Locate the cell with the specified text and output its (x, y) center coordinate. 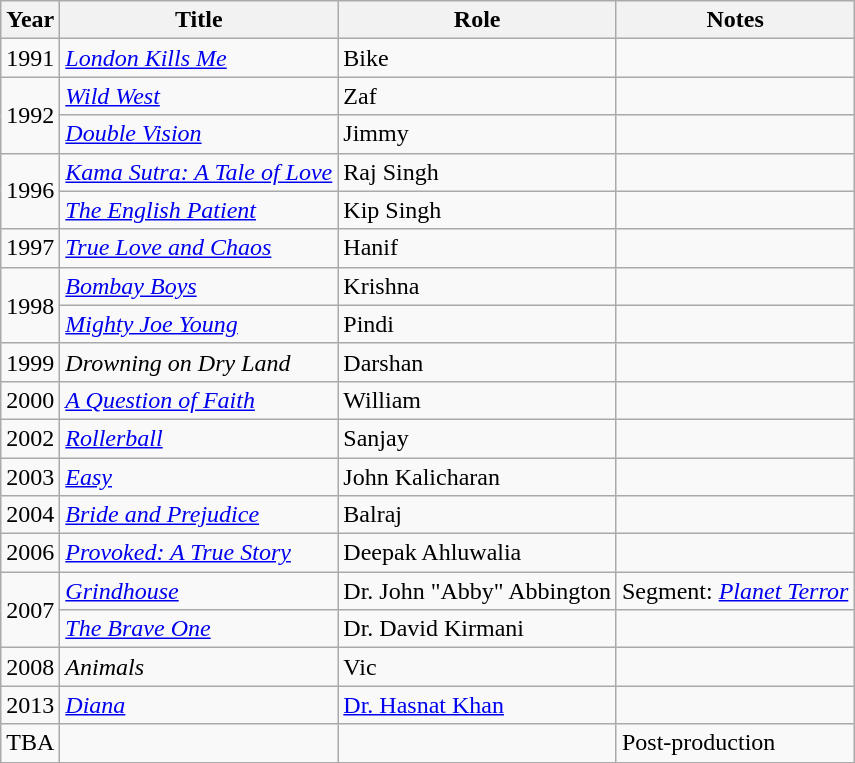
Notes (734, 20)
Bombay Boys (199, 286)
Kip Singh (478, 210)
Vic (478, 667)
1998 (30, 305)
Bride and Prejudice (199, 515)
TBA (30, 743)
2004 (30, 515)
2006 (30, 553)
Darshan (478, 362)
Post-production (734, 743)
Role (478, 20)
Grindhouse (199, 591)
2013 (30, 705)
Easy (199, 477)
Mighty Joe Young (199, 324)
Dr. Hasnat Khan (478, 705)
2003 (30, 477)
2002 (30, 438)
A Question of Faith (199, 400)
The English Patient (199, 210)
Drowning on Dry Land (199, 362)
True Love and Chaos (199, 248)
Double Vision (199, 134)
1996 (30, 191)
1999 (30, 362)
Kama Sutra: A Tale of Love (199, 172)
Wild West (199, 96)
Dr. John "Abby" Abbington (478, 591)
London Kills Me (199, 58)
Krishna (478, 286)
Diana (199, 705)
John Kalicharan (478, 477)
Balraj (478, 515)
Pindi (478, 324)
Dr. David Kirmani (478, 629)
The Brave One (199, 629)
Hanif (478, 248)
1992 (30, 115)
William (478, 400)
Sanjay (478, 438)
Year (30, 20)
Segment: Planet Terror (734, 591)
Zaf (478, 96)
1997 (30, 248)
1991 (30, 58)
Title (199, 20)
Raj Singh (478, 172)
2000 (30, 400)
Provoked: A True Story (199, 553)
Bike (478, 58)
Animals (199, 667)
Rollerball (199, 438)
Jimmy (478, 134)
Deepak Ahluwalia (478, 553)
2008 (30, 667)
2007 (30, 610)
